Output the [X, Y] coordinate of the center of the cell containing the given text.  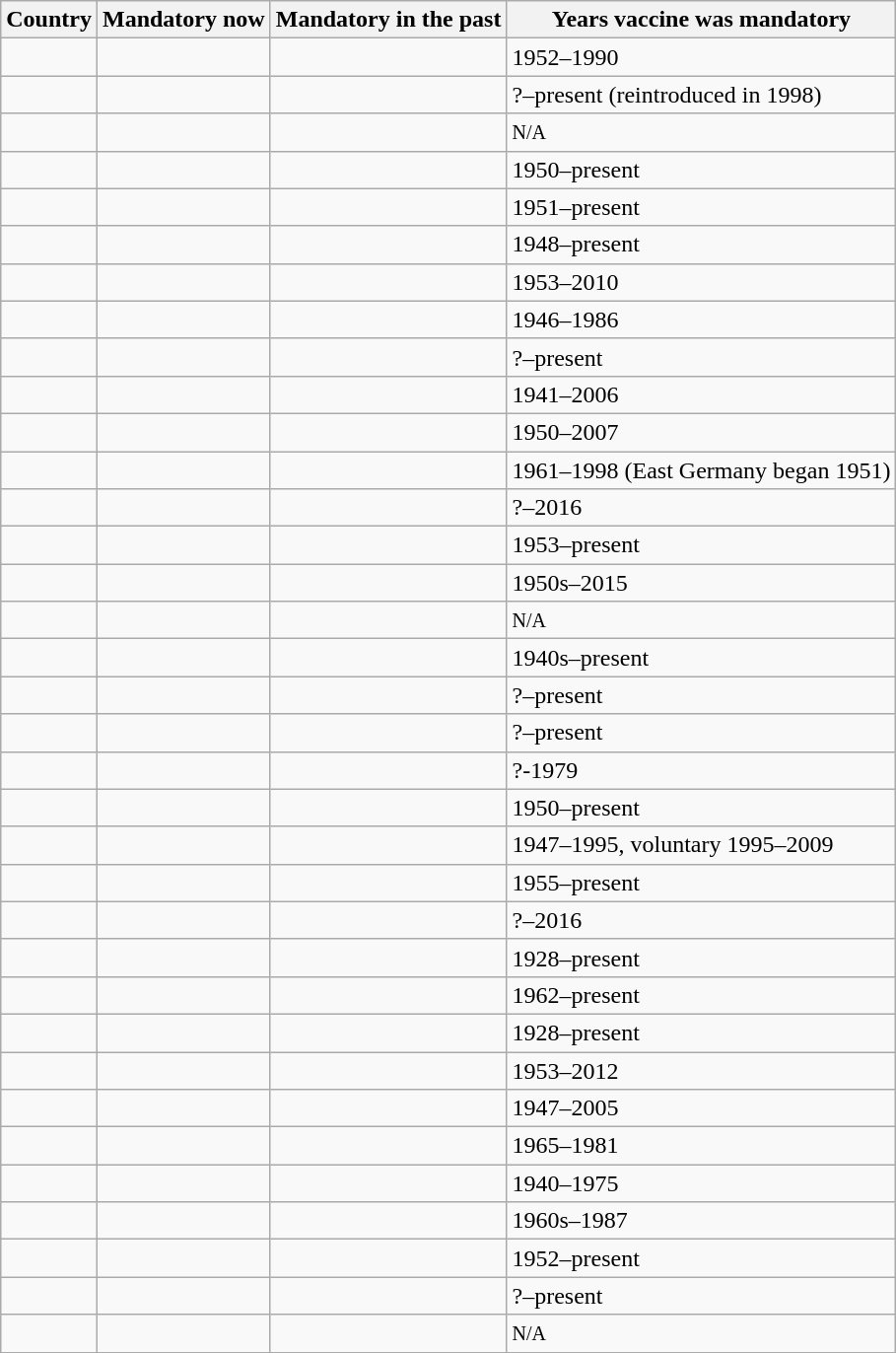
Mandatory now [183, 20]
Mandatory in the past [388, 20]
1953–2010 [702, 282]
1960s–1987 [702, 1221]
1947–2005 [702, 1108]
Years vaccine was mandatory [702, 20]
1953–present [702, 545]
1965–1981 [702, 1146]
1961–1998 (East Germany began 1951) [702, 470]
1952–1990 [702, 57]
Country [49, 20]
1948–present [702, 245]
1952–present [702, 1258]
1947–1995, voluntary 1995–2009 [702, 845]
1940–1975 [702, 1183]
1940s–present [702, 658]
1951–present [702, 207]
1941–2006 [702, 394]
1953–2012 [702, 1070]
?-1979 [702, 770]
1950–2007 [702, 432]
?–present (reintroduced in 1998) [702, 95]
1946–1986 [702, 320]
1962–present [702, 995]
1950s–2015 [702, 583]
1955–present [702, 883]
